Locate the cell with the specified text and output its (X, Y) center coordinate. 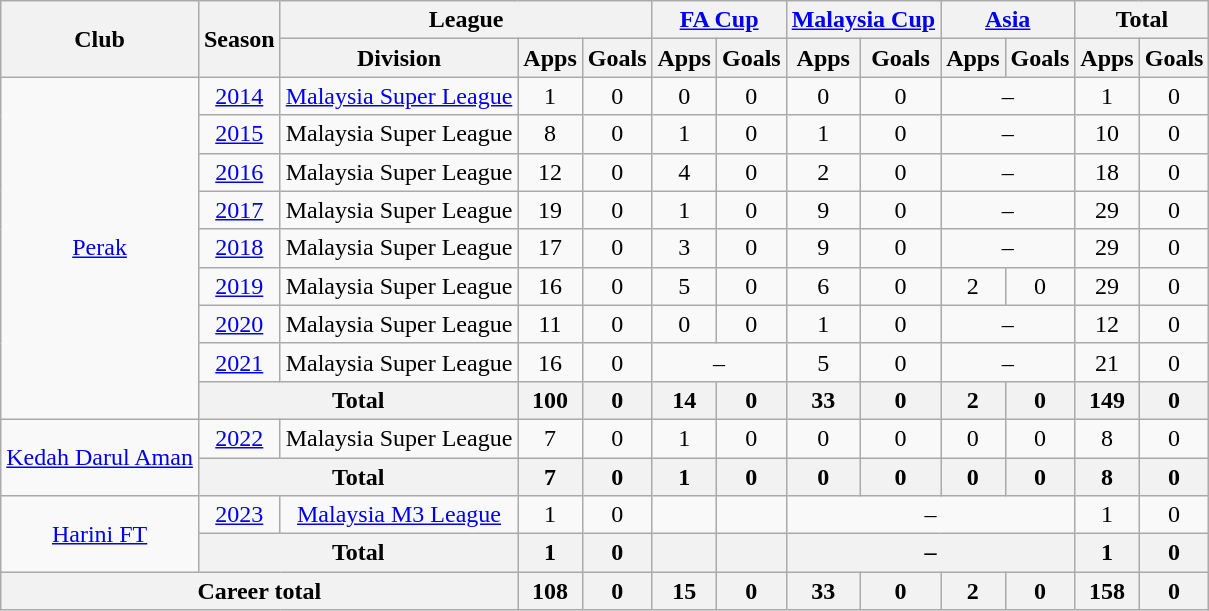
2023 (239, 515)
Kedah Darul Aman (100, 457)
FA Cup (719, 20)
2018 (239, 248)
Career total (260, 591)
3 (684, 248)
2014 (239, 96)
149 (1107, 400)
2021 (239, 362)
4 (684, 172)
100 (550, 400)
10 (1107, 134)
158 (1107, 591)
14 (684, 400)
2022 (239, 438)
2015 (239, 134)
2019 (239, 286)
2017 (239, 210)
19 (550, 210)
Malaysia M3 League (399, 515)
Perak (100, 248)
2016 (239, 172)
Asia (1008, 20)
League (466, 20)
17 (550, 248)
6 (823, 286)
15 (684, 591)
2020 (239, 324)
Division (399, 58)
21 (1107, 362)
Malaysia Cup (863, 20)
11 (550, 324)
Club (100, 39)
Harini FT (100, 534)
18 (1107, 172)
108 (550, 591)
Season (239, 39)
